Pinpoint the cell where the given text exists, returning its (X, Y) midpoint coordinate. 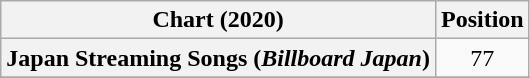
Chart (2020) (218, 20)
77 (482, 58)
Japan Streaming Songs (Billboard Japan) (218, 58)
Position (482, 20)
